Scan for the cell matching the given text and deliver its (x, y) coordinate at center. 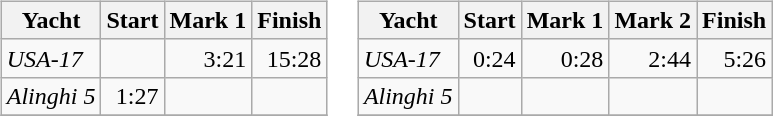
2:44 (653, 58)
Mark 2 (653, 20)
1:27 (132, 96)
15:28 (290, 58)
0:28 (565, 58)
5:26 (734, 58)
0:24 (490, 58)
3:21 (208, 58)
